Capture the cell that displays the provided text and extract its (X, Y) central coordinate. 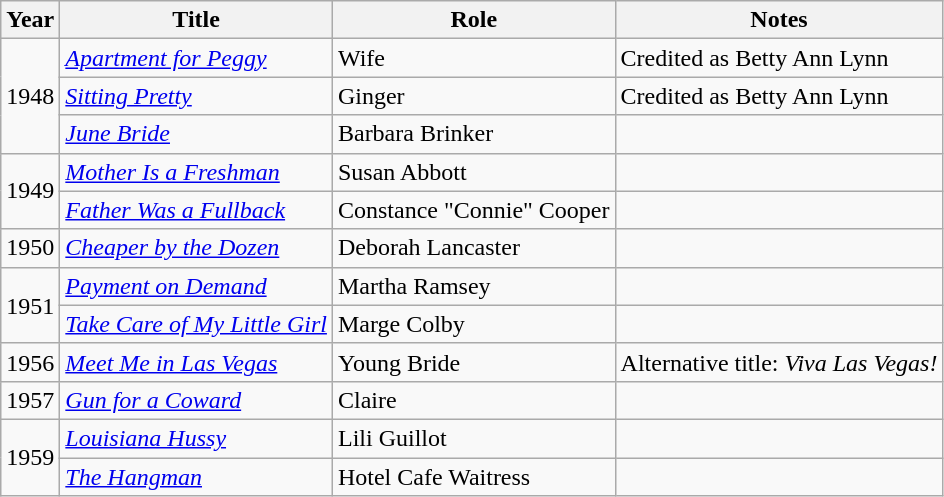
Claire (474, 400)
1949 (30, 191)
1948 (30, 96)
Louisiana Hussy (196, 438)
Meet Me in Las Vegas (196, 362)
June Bride (196, 134)
1957 (30, 400)
Notes (779, 20)
1950 (30, 248)
Marge Colby (474, 324)
Hotel Cafe Waitress (474, 477)
Susan Abbott (474, 172)
Sitting Pretty (196, 96)
The Hangman (196, 477)
Title (196, 20)
1956 (30, 362)
Payment on Demand (196, 286)
Young Bride (474, 362)
Ginger (474, 96)
Constance "Connie" Cooper (474, 210)
Year (30, 20)
Lili Guillot (474, 438)
Wife (474, 58)
Apartment for Peggy (196, 58)
Cheaper by the Dozen (196, 248)
Mother Is a Freshman (196, 172)
Father Was a Fullback (196, 210)
1959 (30, 457)
Barbara Brinker (474, 134)
Martha Ramsey (474, 286)
Role (474, 20)
Alternative title: Viva Las Vegas! (779, 362)
Gun for a Coward (196, 400)
Deborah Lancaster (474, 248)
1951 (30, 305)
Take Care of My Little Girl (196, 324)
